From the cell containing the given text, extract its center point as [X, Y] coordinate. 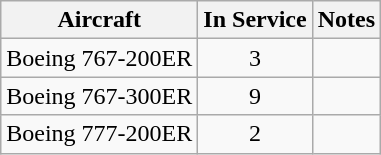
2 [255, 134]
Boeing 777-200ER [100, 134]
Notes [346, 20]
Boeing 767-200ER [100, 58]
9 [255, 96]
3 [255, 58]
Boeing 767-300ER [100, 96]
In Service [255, 20]
Aircraft [100, 20]
